Find where the given text appears and provide that cell's center as (X, Y) coordinate. 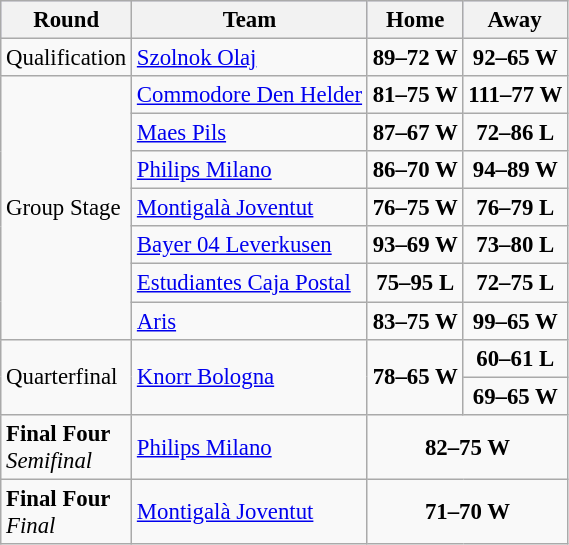
78–65 W (415, 376)
94–89 W (516, 170)
Bayer 04 Leverkusen (250, 245)
Away (516, 20)
Final FourSemifinal (66, 446)
69–65 W (516, 396)
73–80 L (516, 245)
Final FourFinal (66, 512)
86–70 W (415, 170)
72–75 L (516, 283)
89–72 W (415, 58)
99–65 W (516, 321)
75–95 L (415, 283)
Szolnok Olaj (250, 58)
Qualification (66, 58)
87–67 W (415, 133)
111–77 W (516, 95)
Aris (250, 321)
76–75 W (415, 208)
Commodore Den Helder (250, 95)
71–70 W (467, 512)
Home (415, 20)
Quarterfinal (66, 376)
Group Stage (66, 208)
92–65 W (516, 58)
Team (250, 20)
60–61 L (516, 358)
82–75 W (467, 446)
83–75 W (415, 321)
Knorr Bologna (250, 376)
93–69 W (415, 245)
76–79 L (516, 208)
81–75 W (415, 95)
72–86 L (516, 133)
Round (66, 20)
Estudiantes Caja Postal (250, 283)
Maes Pils (250, 133)
